Identify which cell holds the provided text, then report its [x, y] central coordinate. 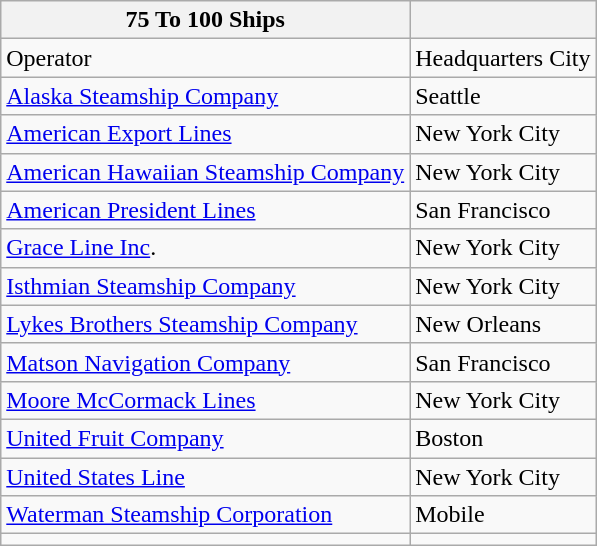
United States Line [206, 477]
American Export Lines [206, 134]
Waterman Steamship Corporation [206, 515]
75 To 100 Ships [206, 20]
Headquarters City [503, 58]
United Fruit Company [206, 438]
New Orleans [503, 324]
Matson Navigation Company [206, 362]
Operator [206, 58]
American President Lines [206, 210]
Lykes Brothers Steamship Company [206, 324]
American Hawaiian Steamship Company [206, 172]
Seattle [503, 96]
Grace Line Inc. [206, 248]
Boston [503, 438]
Isthmian Steamship Company [206, 286]
Moore McCormack Lines [206, 400]
Alaska Steamship Company [206, 96]
Mobile [503, 515]
